Pinpoint the cell where the given text exists, returning its [x, y] midpoint coordinate. 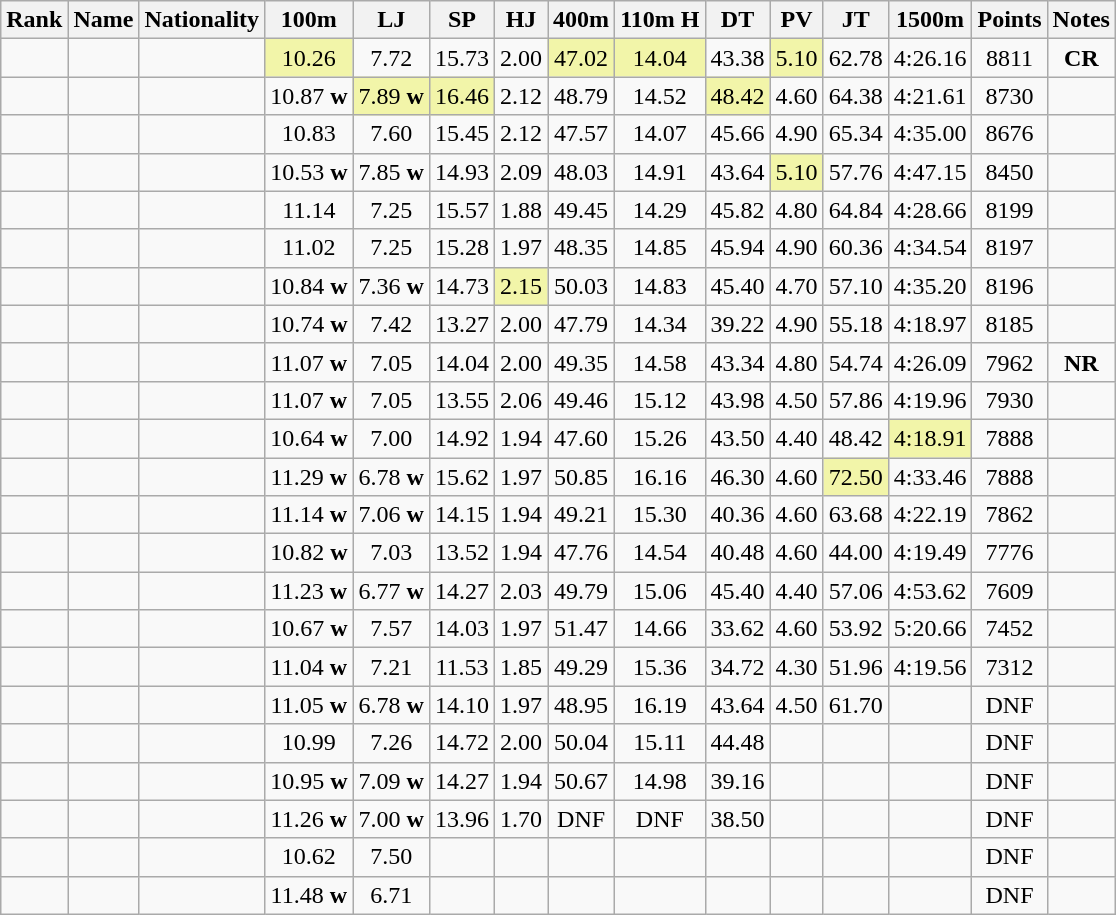
Name [104, 20]
14.83 [660, 286]
14.15 [462, 515]
8450 [1010, 172]
14.03 [462, 629]
48.03 [582, 172]
11.14 w [309, 515]
14.54 [660, 553]
11.14 [309, 210]
4:21.61 [930, 96]
49.46 [582, 400]
65.34 [856, 134]
NR [1081, 362]
LJ [391, 20]
7.03 [391, 553]
7962 [1010, 362]
11.48 w [309, 895]
1.70 [522, 819]
2.15 [522, 286]
11.53 [462, 667]
54.74 [856, 362]
4:47.15 [930, 172]
8730 [1010, 96]
15.62 [462, 477]
CR [1081, 58]
11.26 w [309, 819]
40.48 [738, 553]
14.66 [660, 629]
1.85 [522, 667]
45.94 [738, 248]
4.30 [796, 667]
14.91 [660, 172]
7.42 [391, 324]
7.00 [391, 438]
13.27 [462, 324]
15.36 [660, 667]
40.36 [738, 515]
7.72 [391, 58]
110m H [660, 20]
8811 [1010, 58]
14.07 [660, 134]
72.50 [856, 477]
48.95 [582, 705]
15.06 [660, 591]
4:18.97 [930, 324]
5:20.66 [930, 629]
10.74 w [309, 324]
4:22.19 [930, 515]
16.19 [660, 705]
15.30 [660, 515]
43.98 [738, 400]
63.68 [856, 515]
39.22 [738, 324]
7.09 w [391, 781]
43.34 [738, 362]
11.04 w [309, 667]
15.12 [660, 400]
14.52 [660, 96]
DT [738, 20]
7776 [1010, 553]
13.96 [462, 819]
44.48 [738, 743]
43.50 [738, 438]
48.79 [582, 96]
4.70 [796, 286]
47.60 [582, 438]
10.67 w [309, 629]
8196 [1010, 286]
49.35 [582, 362]
15.57 [462, 210]
HJ [522, 20]
44.00 [856, 553]
7.36 w [391, 286]
53.92 [856, 629]
15.26 [660, 438]
14.98 [660, 781]
49.79 [582, 591]
Points [1010, 20]
11.05 w [309, 705]
55.18 [856, 324]
11.23 w [309, 591]
13.55 [462, 400]
14.92 [462, 438]
38.50 [738, 819]
7.26 [391, 743]
15.28 [462, 248]
7.06 w [391, 515]
48.35 [582, 248]
7862 [1010, 515]
4:33.46 [930, 477]
7.50 [391, 857]
62.78 [856, 58]
50.85 [582, 477]
11.29 w [309, 477]
1.88 [522, 210]
10.82 w [309, 553]
7312 [1010, 667]
14.73 [462, 286]
JT [856, 20]
50.67 [582, 781]
4:35.20 [930, 286]
2.09 [522, 172]
49.21 [582, 515]
10.84 w [309, 286]
14.72 [462, 743]
10.62 [309, 857]
1500m [930, 20]
50.04 [582, 743]
7609 [1010, 591]
4:28.66 [930, 210]
100m [309, 20]
10.99 [309, 743]
14.29 [660, 210]
4:19.56 [930, 667]
13.52 [462, 553]
46.30 [738, 477]
16.46 [462, 96]
14.34 [660, 324]
14.93 [462, 172]
49.29 [582, 667]
47.02 [582, 58]
43.38 [738, 58]
7.21 [391, 667]
45.82 [738, 210]
10.95 w [309, 781]
7.85 w [391, 172]
7.89 w [391, 96]
39.16 [738, 781]
15.73 [462, 58]
4:53.62 [930, 591]
64.84 [856, 210]
45.66 [738, 134]
4:26.09 [930, 362]
7452 [1010, 629]
57.06 [856, 591]
Notes [1081, 20]
10.53 w [309, 172]
7.00 w [391, 819]
15.45 [462, 134]
SP [462, 20]
4:18.91 [930, 438]
14.58 [660, 362]
47.76 [582, 553]
Nationality [202, 20]
33.62 [738, 629]
7.60 [391, 134]
4:26.16 [930, 58]
2.03 [522, 591]
2.06 [522, 400]
10.83 [309, 134]
50.03 [582, 286]
57.10 [856, 286]
7.57 [391, 629]
64.38 [856, 96]
10.64 w [309, 438]
60.36 [856, 248]
47.57 [582, 134]
Rank [34, 20]
8197 [1010, 248]
PV [796, 20]
51.96 [856, 667]
15.11 [660, 743]
10.87 w [309, 96]
400m [582, 20]
14.85 [660, 248]
49.45 [582, 210]
11.02 [309, 248]
6.71 [391, 895]
7930 [1010, 400]
4:35.00 [930, 134]
8199 [1010, 210]
4:19.96 [930, 400]
8185 [1010, 324]
14.10 [462, 705]
4:19.49 [930, 553]
51.47 [582, 629]
57.86 [856, 400]
8676 [1010, 134]
47.79 [582, 324]
34.72 [738, 667]
10.26 [309, 58]
16.16 [660, 477]
57.76 [856, 172]
61.70 [856, 705]
4:34.54 [930, 248]
6.77 w [391, 591]
